Locate the cell with the specified text and output its [x, y] center coordinate. 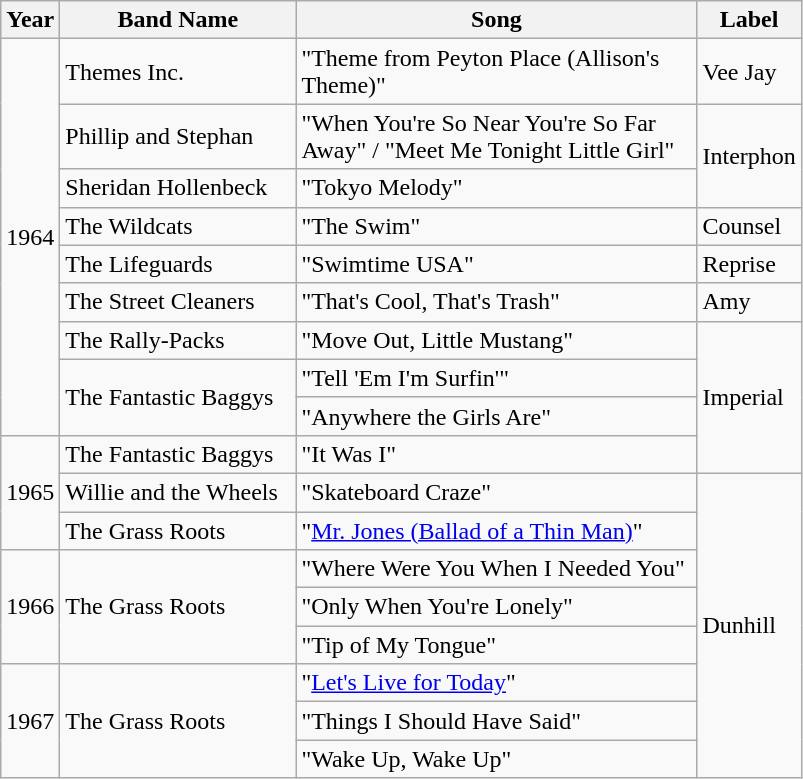
"Let's Live for Today" [496, 683]
Themes Inc. [178, 72]
"Where Were You When I Needed You" [496, 569]
Amy [749, 302]
"Wake Up, Wake Up" [496, 759]
Vee Jay [749, 72]
Band Name [178, 20]
"Mr. Jones (Ballad of a Thin Man)" [496, 531]
The Wildcats [178, 226]
1967 [30, 721]
1966 [30, 607]
The Street Cleaners [178, 302]
"Tip of My Tongue" [496, 645]
"That's Cool, That's Trash" [496, 302]
Imperial [749, 397]
"Theme from Peyton Place (Allison's Theme)" [496, 72]
Reprise [749, 264]
Song [496, 20]
"Anywhere the Girls Are" [496, 416]
Phillip and Stephan [178, 136]
"When You're So Near You're So Far Away" / "Meet Me Tonight Little Girl" [496, 136]
Sheridan Hollenbeck [178, 188]
The Lifeguards [178, 264]
1965 [30, 492]
Label [749, 20]
"The Swim" [496, 226]
"Skateboard Craze" [496, 492]
Year [30, 20]
"Only When You're Lonely" [496, 607]
Interphon [749, 156]
"Move Out, Little Mustang" [496, 340]
Willie and the Wheels [178, 492]
"Tokyo Melody" [496, 188]
"Things I Should Have Said" [496, 721]
Dunhill [749, 625]
"Swimtime USA" [496, 264]
Counsel [749, 226]
The Rally-Packs [178, 340]
"It Was I" [496, 454]
"Tell 'Em I'm Surfin'" [496, 378]
1964 [30, 238]
